Return [x, y] of the center of cell containing provided text 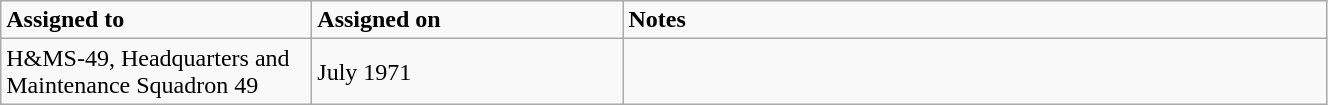
H&MS-49, Headquarters and Maintenance Squadron 49 [156, 72]
Notes [975, 20]
July 1971 [468, 72]
Assigned on [468, 20]
Assigned to [156, 20]
